Identify which cell holds the provided text, then report its [x, y] central coordinate. 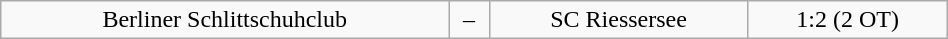
1:2 (2 OT) [848, 20]
SC Riessersee [618, 20]
Berliner Schlittschuhclub [225, 20]
– [469, 20]
